Capture the cell that displays the provided text and extract its (x, y) central coordinate. 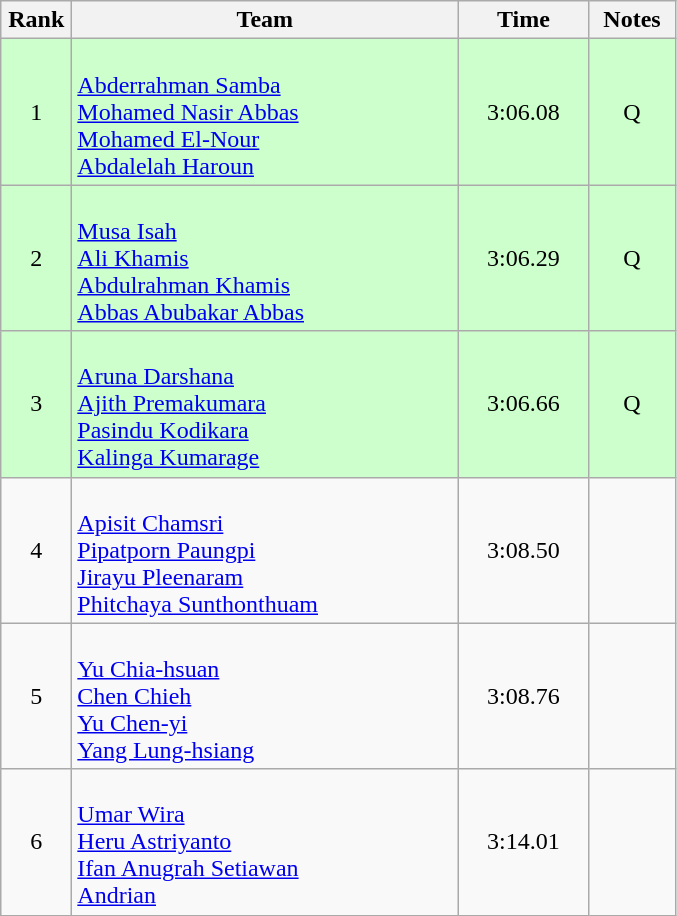
Abderrahman SambaMohamed Nasir AbbasMohamed El-NourAbdalelah Haroun (265, 112)
Notes (632, 20)
5 (36, 696)
3 (36, 404)
4 (36, 550)
1 (36, 112)
3:08.50 (524, 550)
3:08.76 (524, 696)
3:14.01 (524, 842)
2 (36, 258)
3:06.66 (524, 404)
3:06.29 (524, 258)
Yu Chia-hsuanChen ChiehYu Chen-yiYang Lung-hsiang (265, 696)
Umar WiraHeru AstriyantoIfan Anugrah SetiawanAndrian (265, 842)
Team (265, 20)
6 (36, 842)
Time (524, 20)
Aruna DarshanaAjith PremakumaraPasindu KodikaraKalinga Kumarage (265, 404)
Apisit ChamsriPipatporn PaungpiJirayu PleenaramPhitchaya Sunthonthuam (265, 550)
Rank (36, 20)
Musa IsahAli KhamisAbdulrahman KhamisAbbas Abubakar Abbas (265, 258)
3:06.08 (524, 112)
